For the text-containing cell, return its midpoint in [X, Y] coordinate format. 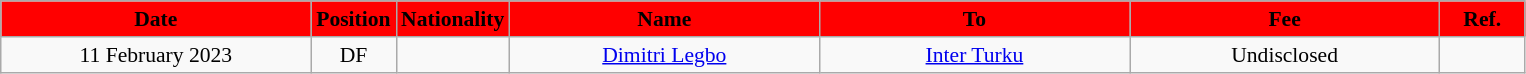
Inter Turku [974, 55]
Ref. [1482, 19]
Nationality [452, 19]
11 February 2023 [156, 55]
To [974, 19]
Date [156, 19]
Position [354, 19]
Dimitri Legbo [664, 55]
DF [354, 55]
Undisclosed [1285, 55]
Fee [1285, 19]
Name [664, 19]
